Extract the (X, Y) coordinate from the center of the cell holding the provided text.  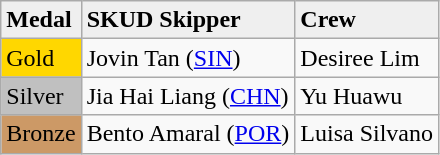
Crew (367, 20)
Luisa Silvano (367, 134)
Silver (41, 96)
Yu Huawu (367, 96)
Jovin Tan (SIN) (188, 58)
SKUD Skipper (188, 20)
Jia Hai Liang (CHN) (188, 96)
Bento Amaral (POR) (188, 134)
Gold (41, 58)
Medal (41, 20)
Bronze (41, 134)
Desiree Lim (367, 58)
